Capture the cell that displays the provided text and extract its [X, Y] central coordinate. 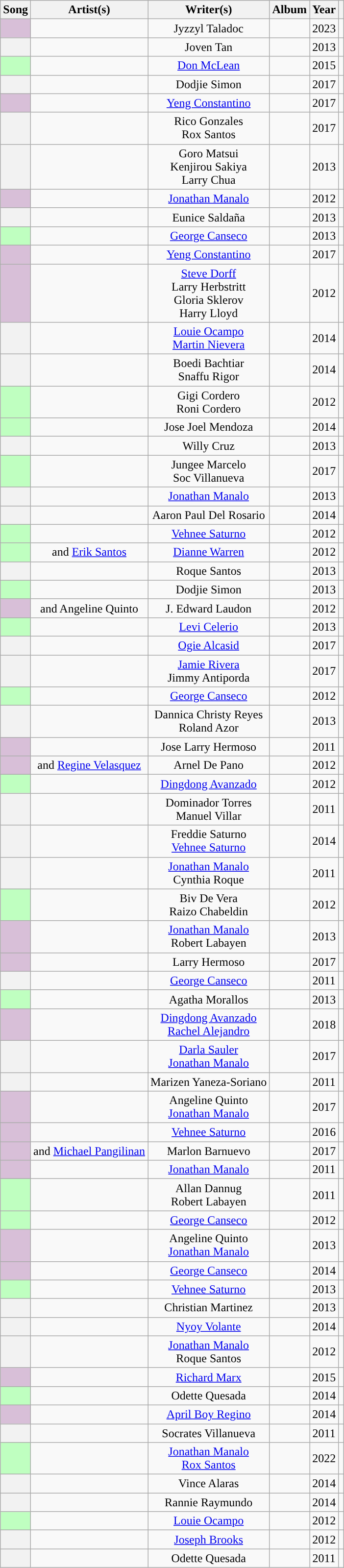
Jonathan ManaloCynthia Roque [209, 873]
and Angeline Quinto [89, 608]
Artist(s) [89, 10]
Agatha Morallos [209, 999]
April Boy Regino [209, 1414]
Joven Tan [209, 47]
Steve DorffLarry HerbstrittGloria SklerovHarry Lloyd [209, 293]
Louie Ocampo [209, 1521]
Jose Larry Hermoso [209, 747]
Writer(s) [209, 10]
Vince Alaras [209, 1484]
Rannie Raymundo [209, 1502]
Jose Joel Mendoza [209, 427]
Jungee MarceloSoc Villanueva [209, 471]
Roque Santos [209, 571]
Ogie Alcasid [209, 645]
Socrates Villanueva [209, 1433]
Allan DannugRobert Labayen [209, 1195]
Freddie SaturnoVehnee Saturno [209, 841]
2018 [324, 1024]
Jonathan ManaloRox Santos [209, 1458]
2023 [324, 28]
Biv De VeraRaizo Chabeldin [209, 905]
Dannica Christy ReyesRoland Azor [209, 721]
Larry Hermoso [209, 962]
and Erik Santos [89, 552]
Rico GonzalesRox Santos [209, 128]
Boedi BachtiarSnaffu Rigor [209, 370]
Nyoy Volante [209, 1326]
Louie OcampoMartin Nievera [209, 338]
Gigi CorderoRoni Cordero [209, 402]
Goro MatsuiKenjirou SakiyaLarry Chua [209, 167]
Jonathan ManaloRoque Santos [209, 1351]
Dingdong AvanzadoRachel Alejandro [209, 1024]
Levi Celerio [209, 627]
and Michael Pangilinan [89, 1151]
Darla SaulerJonathan Manalo [209, 1056]
Dingdong Avanzado [209, 784]
Year [324, 10]
Dominador TorresManuel Villar [209, 809]
Jamie RiveraJimmy Antiporda [209, 670]
Jyzzyl Taladoc [209, 28]
2022 [324, 1458]
Dianne Warren [209, 552]
Marizen Yaneza-Soriano [209, 1081]
Aaron Paul Del Rosario [209, 515]
2016 [324, 1132]
Christian Martinez [209, 1308]
Album [290, 10]
J. Edward Laudon [209, 608]
Arnel De Pano [209, 765]
Willy Cruz [209, 446]
and Regine Velasquez [89, 765]
Jonathan ManaloRobert Labayen [209, 937]
Richard Marx [209, 1377]
Joseph Brooks [209, 1540]
Marlon Barnuevo [209, 1151]
Don McLean [209, 66]
Song [16, 10]
Eunice Saldaña [209, 217]
